Return the (x, y) coordinate for the center point of the cell that contains the specified text.  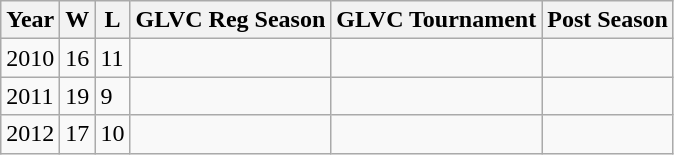
Year (30, 20)
GLVC Reg Season (230, 20)
11 (112, 58)
L (112, 20)
19 (78, 96)
2012 (30, 134)
17 (78, 134)
10 (112, 134)
W (78, 20)
16 (78, 58)
GLVC Tournament (436, 20)
2010 (30, 58)
2011 (30, 96)
9 (112, 96)
Post Season (608, 20)
